Determine the (x, y) coordinate at the center of the cell enclosing the given text.  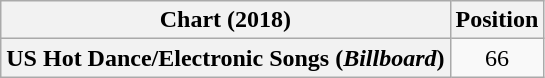
66 (497, 58)
US Hot Dance/Electronic Songs (Billboard) (226, 58)
Position (497, 20)
Chart (2018) (226, 20)
